Extract the [x, y] coordinate from the center of the cell holding the provided text.  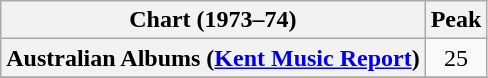
Peak [456, 20]
Australian Albums (Kent Music Report) [213, 58]
25 [456, 58]
Chart (1973–74) [213, 20]
